Locate the cell with the specified text and output its [x, y] center coordinate. 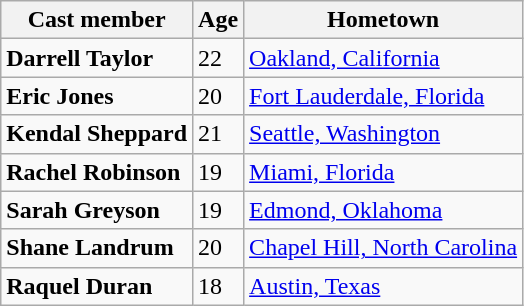
22 [218, 58]
Kendal Sheppard [97, 134]
18 [218, 286]
21 [218, 134]
Edmond, Oklahoma [384, 210]
Sarah Greyson [97, 210]
Raquel Duran [97, 286]
Austin, Texas [384, 286]
Darrell Taylor [97, 58]
Rachel Robinson [97, 172]
Eric Jones [97, 96]
Miami, Florida [384, 172]
Shane Landrum [97, 248]
Chapel Hill, North Carolina [384, 248]
Oakland, California [384, 58]
Fort Lauderdale, Florida [384, 96]
Hometown [384, 20]
Age [218, 20]
Seattle, Washington [384, 134]
Cast member [97, 20]
